Identify which cell holds the provided text, then report its (x, y) central coordinate. 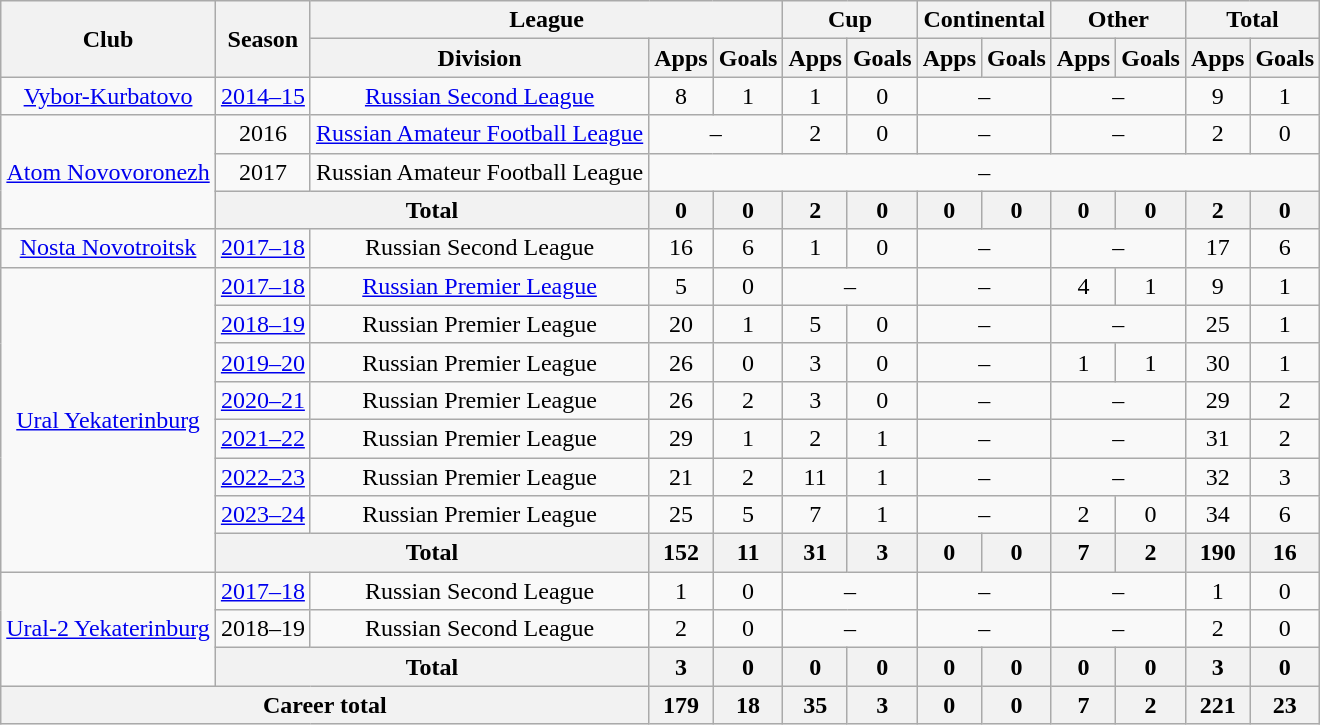
18 (748, 705)
Ural-2 Yekaterinburg (108, 629)
30 (1217, 362)
23 (1285, 705)
2016 (262, 134)
4 (1083, 286)
179 (681, 705)
190 (1217, 553)
League (546, 20)
2021–22 (262, 438)
Club (108, 39)
Cup (850, 20)
Other (1118, 20)
Continental (984, 20)
2020–21 (262, 400)
2023–24 (262, 515)
221 (1217, 705)
Atom Novovoronezh (108, 172)
17 (1217, 248)
35 (815, 705)
Career total (325, 705)
21 (681, 477)
8 (681, 96)
2017 (262, 172)
Vybor-Kurbatovo (108, 96)
2014–15 (262, 96)
20 (681, 324)
2022–23 (262, 477)
Season (262, 39)
32 (1217, 477)
Nosta Novotroitsk (108, 248)
152 (681, 553)
Division (479, 58)
2019–20 (262, 362)
34 (1217, 515)
Ural Yekaterinburg (108, 419)
